Search for the cell housing the specified text and yield its [X, Y] center coordinate. 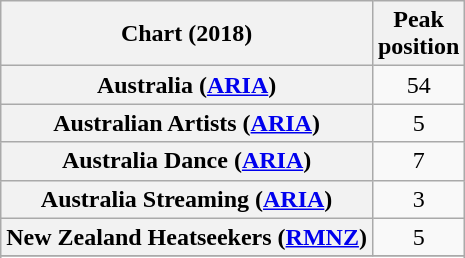
Australia (ARIA) [187, 85]
Australia Dance (ARIA) [187, 161]
Peak position [418, 34]
54 [418, 85]
New Zealand Heatseekers (RMNZ) [187, 237]
3 [418, 199]
Australia Streaming (ARIA) [187, 199]
7 [418, 161]
Chart (2018) [187, 34]
Australian Artists (ARIA) [187, 123]
